Find where the given text appears and provide that cell's center as [x, y] coordinate. 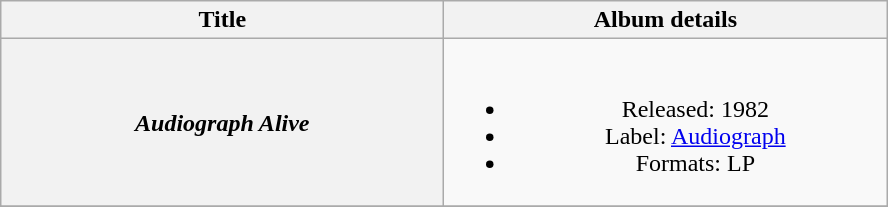
Audiograph Alive [222, 122]
Title [222, 20]
Released: 1982Label: AudiographFormats: LP [666, 122]
Album details [666, 20]
